Identify which cell holds the provided text, then report its [X, Y] central coordinate. 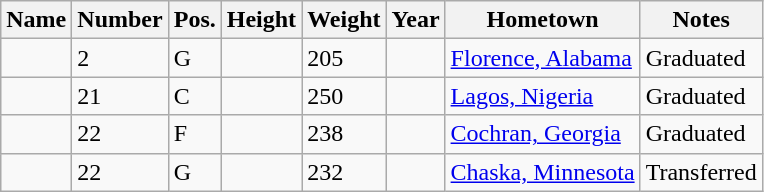
C [194, 96]
232 [344, 172]
Transferred [701, 172]
Florence, Alabama [542, 58]
238 [344, 134]
Cochran, Georgia [542, 134]
2 [120, 58]
Height [261, 20]
Number [120, 20]
Name [36, 20]
205 [344, 58]
Lagos, Nigeria [542, 96]
Pos. [194, 20]
21 [120, 96]
Year [416, 20]
F [194, 134]
Weight [344, 20]
250 [344, 96]
Hometown [542, 20]
Chaska, Minnesota [542, 172]
Notes [701, 20]
